Determine the [X, Y] coordinate at the center of the cell enclosing the given text.  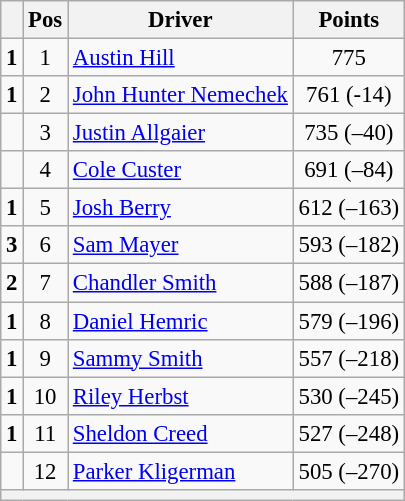
11 [46, 433]
Cole Custer [181, 170]
735 (–40) [348, 133]
12 [46, 471]
588 (–187) [348, 283]
Riley Herbst [181, 396]
Pos [46, 20]
775 [348, 58]
Sam Mayer [181, 245]
Josh Berry [181, 208]
8 [46, 321]
Sheldon Creed [181, 433]
Daniel Hemric [181, 321]
Points [348, 20]
761 (-14) [348, 95]
John Hunter Nemechek [181, 95]
579 (–196) [348, 321]
505 (–270) [348, 471]
612 (–163) [348, 208]
Parker Kligerman [181, 471]
557 (–218) [348, 358]
527 (–248) [348, 433]
Chandler Smith [181, 283]
6 [46, 245]
Sammy Smith [181, 358]
7 [46, 283]
4 [46, 170]
Austin Hill [181, 58]
9 [46, 358]
530 (–245) [348, 396]
10 [46, 396]
Justin Allgaier [181, 133]
5 [46, 208]
691 (–84) [348, 170]
593 (–182) [348, 245]
Driver [181, 20]
